Return the [X, Y] coordinate for the center point of the cell that contains the specified text.  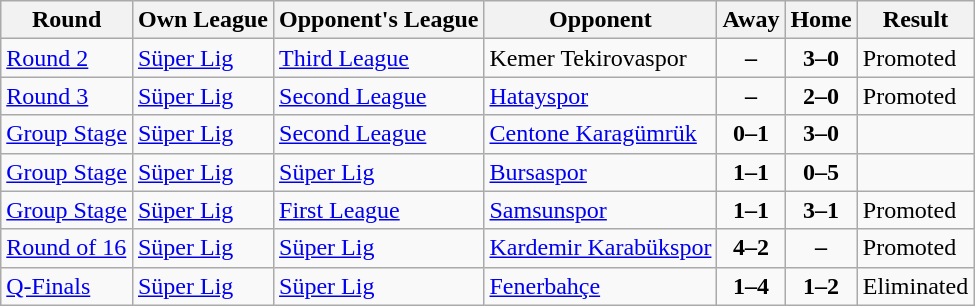
Q-Finals [67, 286]
First League [379, 210]
0–5 [821, 172]
Own League [202, 20]
Home [821, 20]
Fenerbahçe [600, 286]
Opponent [600, 20]
Round of 16 [67, 248]
Samsunspor [600, 210]
Eliminated [915, 286]
Round 3 [67, 96]
Third League [379, 58]
Bursaspor [600, 172]
3–1 [821, 210]
Opponent's League [379, 20]
Round 2 [67, 58]
Hatayspor [600, 96]
1–4 [751, 286]
Round [67, 20]
Result [915, 20]
0–1 [751, 134]
1–2 [821, 286]
Kardemir Karabükspor [600, 248]
Centone Karagümrük [600, 134]
Away [751, 20]
Kemer Tekirovaspor [600, 58]
2–0 [821, 96]
4–2 [751, 248]
